Pinpoint the cell where the given text exists, returning its [X, Y] midpoint coordinate. 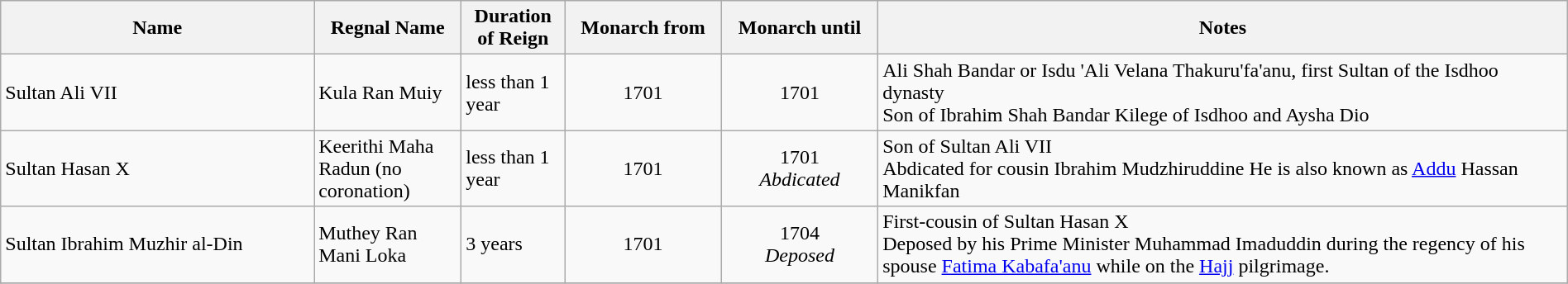
Monarch from [643, 28]
Sultan Ali VII [157, 92]
Sultan Ibrahim Muzhir al-Din [157, 244]
Name [157, 28]
1704Deposed [799, 244]
Keerithi Maha Radun (no coronation) [388, 168]
Monarch until [799, 28]
Son of Sultan Ali VIIAbdicated for cousin Ibrahim Mudzhiruddine He is also known as Addu Hassan Manikfan [1223, 168]
Sultan Hasan X [157, 168]
Ali Shah Bandar or Isdu 'Ali Velana Thakuru'fa'anu, first Sultan of the Isdhoo dynastySon of Ibrahim Shah Bandar Kilege of Isdhoo and Aysha Dio [1223, 92]
Regnal Name [388, 28]
1701Abdicated [799, 168]
Notes [1223, 28]
Muthey Ran Mani Loka [388, 244]
Kula Ran Muiy [388, 92]
Duration of Reign [513, 28]
3 years [513, 244]
